Scan for the cell matching the given text and deliver its (X, Y) coordinate at center. 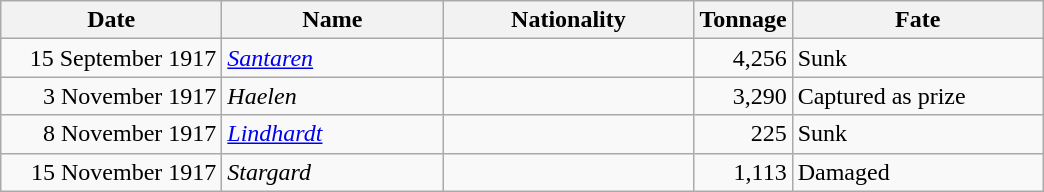
Name (332, 20)
Santaren (332, 58)
3,290 (743, 96)
15 September 1917 (112, 58)
Fate (918, 20)
8 November 1917 (112, 134)
Date (112, 20)
Captured as prize (918, 96)
1,113 (743, 172)
Stargard (332, 172)
225 (743, 134)
Nationality (568, 20)
Tonnage (743, 20)
Haelen (332, 96)
15 November 1917 (112, 172)
Lindhardt (332, 134)
4,256 (743, 58)
3 November 1917 (112, 96)
Damaged (918, 172)
